Return [X, Y] of the center of cell containing provided text 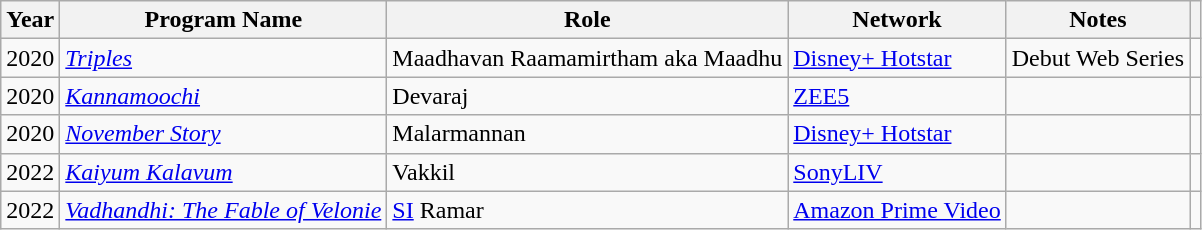
Vadhandhi: The Fable of Velonie [224, 210]
Triples [224, 58]
Kaiyum Kalavum [224, 172]
Malarmannan [588, 134]
Notes [1098, 20]
Debut Web Series [1098, 58]
November Story [224, 134]
Role [588, 20]
Kannamoochi [224, 96]
Network [897, 20]
Devaraj [588, 96]
Vakkil [588, 172]
Program Name [224, 20]
Amazon Prime Video [897, 210]
Year [30, 20]
SonyLIV [897, 172]
SI Ramar [588, 210]
Maadhavan Raamamirtham aka Maadhu [588, 58]
ZEE5 [897, 96]
